Locate the cell with the specified text and output its [x, y] center coordinate. 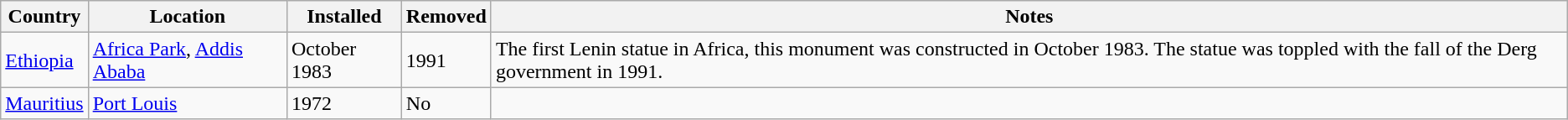
Country [44, 17]
1991 [446, 60]
Africa Park, Addis Ababa [188, 60]
1972 [343, 103]
Installed [343, 17]
Notes [1029, 17]
Location [188, 17]
Port Louis [188, 103]
The first Lenin statue in Africa, this monument was constructed in October 1983. The statue was toppled with the fall of the Derg government in 1991. [1029, 60]
Mauritius [44, 103]
No [446, 103]
October 1983 [343, 60]
Ethiopia [44, 60]
Removed [446, 17]
